Identify which cell holds the provided text, then report its [x, y] central coordinate. 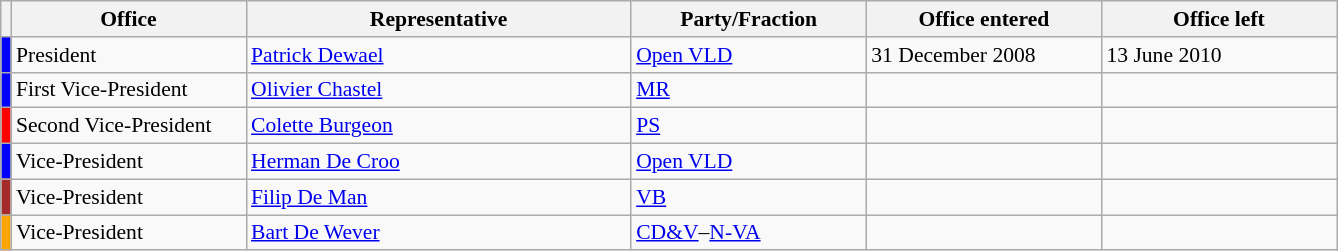
Colette Burgeon [438, 126]
CD&V–N-VA [748, 233]
Office entered [984, 19]
VB [748, 197]
Herman De Croo [438, 162]
First Vice-President [128, 90]
Office [128, 19]
PS [748, 126]
Office left [1218, 19]
Bart De Wever [438, 233]
Second Vice-President [128, 126]
Olivier Chastel [438, 90]
President [128, 55]
13 June 2010 [1218, 55]
MR [748, 90]
Party/Fraction [748, 19]
Patrick Dewael [438, 55]
31 December 2008 [984, 55]
Filip De Man [438, 197]
Representative [438, 19]
